Capture the cell that displays the provided text and extract its (x, y) central coordinate. 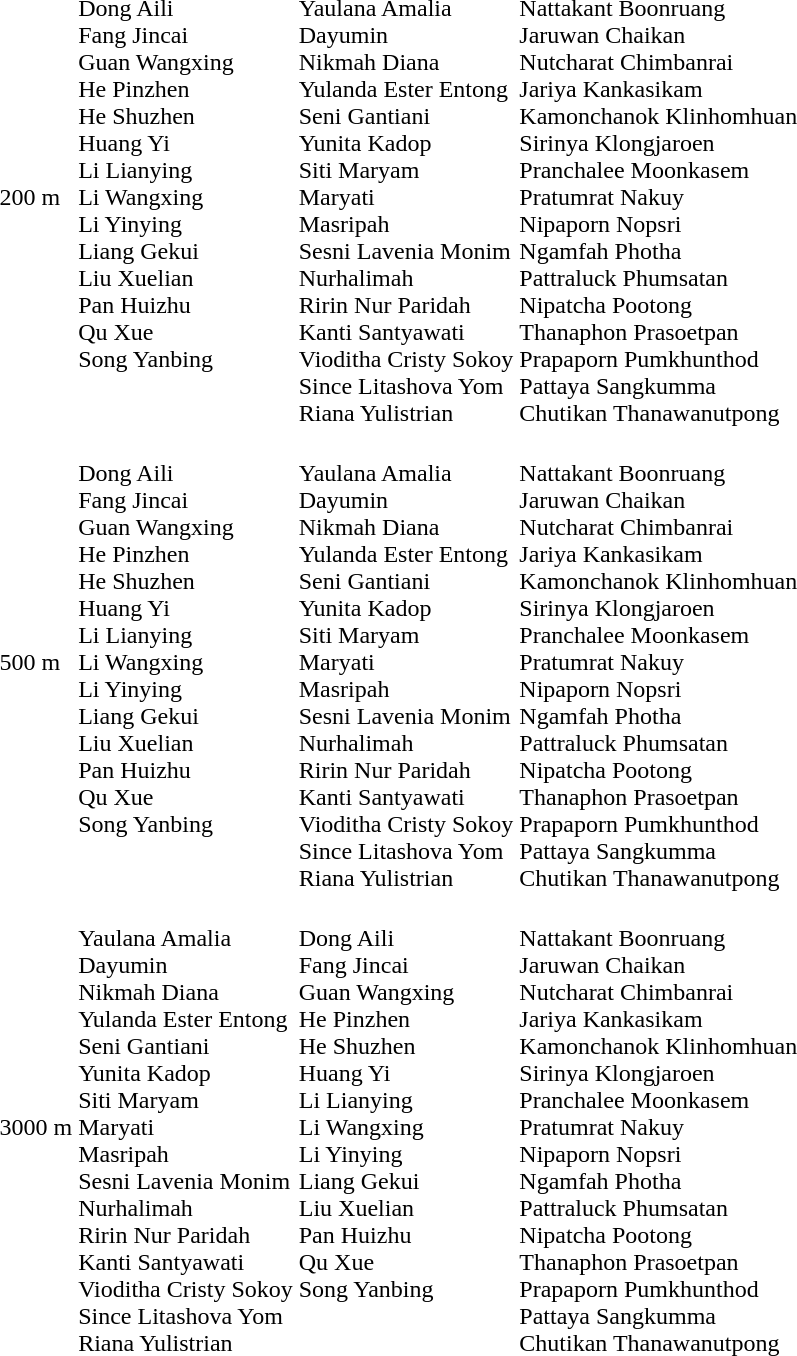
Dong AiliFang JincaiGuan WangxingHe PinzhenHe ShuzhenHuang YiLi LianyingLi WangxingLi YinyingLiang GekuiLiu XuelianPan HuizhuQu XueSong Yanbing (186, 662)
